Extract the (X, Y) coordinate from the center of the cell holding the provided text.  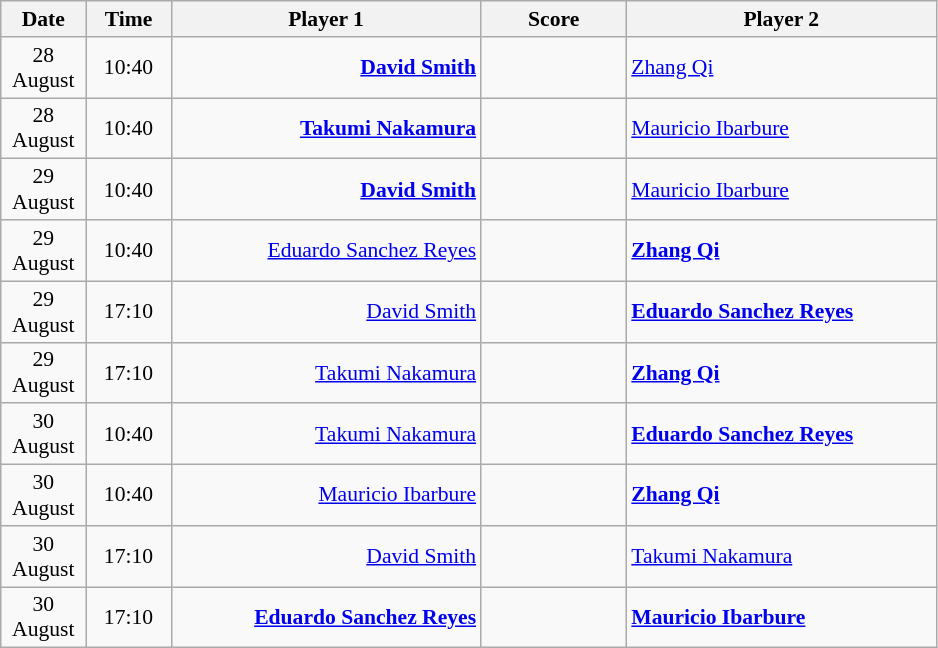
Time (128, 19)
Player 1 (326, 19)
Score (554, 19)
Player 2 (781, 19)
Date (44, 19)
